Provide the (X, Y) coordinate of the cell's center where the given text is located.  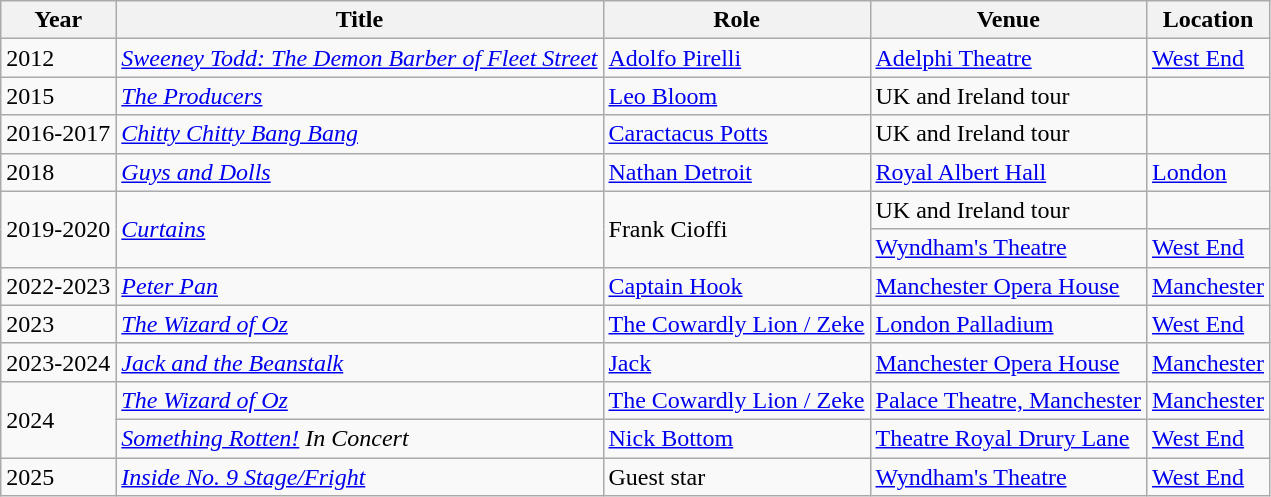
Palace Theatre, Manchester (1008, 400)
Adelphi Theatre (1008, 58)
Role (736, 20)
Title (360, 20)
Nathan Detroit (736, 172)
Inside No. 9 Stage/Fright (360, 477)
2024 (58, 419)
2025 (58, 477)
2023-2024 (58, 362)
Leo Bloom (736, 96)
Captain Hook (736, 286)
Location (1208, 20)
2012 (58, 58)
Chitty Chitty Bang Bang (360, 134)
Something Rotten! In Concert (360, 438)
London Palladium (1008, 324)
Frank Cioffi (736, 229)
Theatre Royal Drury Lane (1008, 438)
2019-2020 (58, 229)
2016-2017 (58, 134)
Royal Albert Hall (1008, 172)
Year (58, 20)
Jack (736, 362)
2023 (58, 324)
Jack and the Beanstalk (360, 362)
2018 (58, 172)
Guest star (736, 477)
2015 (58, 96)
London (1208, 172)
Sweeney Todd: The Demon Barber of Fleet Street (360, 58)
Adolfo Pirelli (736, 58)
2022-2023 (58, 286)
The Producers (360, 96)
Nick Bottom (736, 438)
Caractacus Potts (736, 134)
Curtains (360, 229)
Guys and Dolls (360, 172)
Peter Pan (360, 286)
Venue (1008, 20)
